Pinpoint the cell where the given text exists, returning its [x, y] midpoint coordinate. 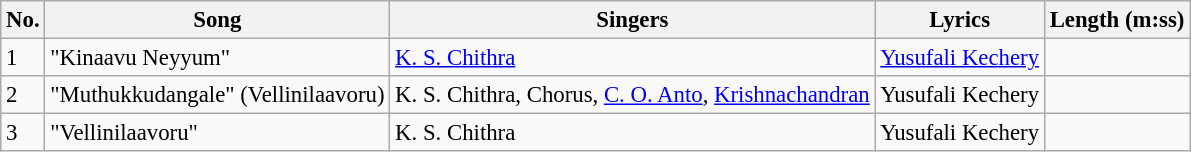
Singers [632, 20]
2 [23, 95]
Song [218, 20]
K. S. Chithra, Chorus, C. O. Anto, Krishnachandran [632, 95]
1 [23, 58]
"Muthukkudangale" (Vellinilaavoru) [218, 95]
No. [23, 20]
3 [23, 133]
Lyrics [960, 20]
Length (m:ss) [1116, 20]
"Kinaavu Neyyum" [218, 58]
"Vellinilaavoru" [218, 133]
